Provide the [x, y] coordinate of the cell's center where the given text is located.  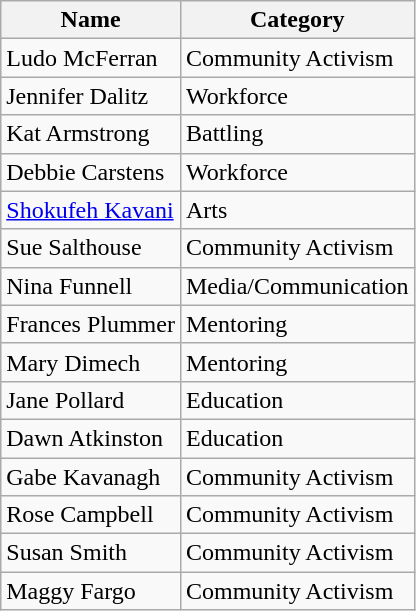
Sue Salthouse [91, 248]
Gabe Kavanagh [91, 477]
Category [297, 20]
Susan Smith [91, 553]
Media/Communication [297, 286]
Jennifer Dalitz [91, 96]
Dawn Atkinston [91, 438]
Rose Campbell [91, 515]
Jane Pollard [91, 400]
Kat Armstrong [91, 134]
Debbie Carstens [91, 172]
Battling [297, 134]
Mary Dimech [91, 362]
Nina Funnell [91, 286]
Maggy Fargo [91, 591]
Name [91, 20]
Ludo McFerran [91, 58]
Arts [297, 210]
Shokufeh Kavani [91, 210]
Frances Plummer [91, 324]
